Identify which cell holds the provided text, then report its [X, Y] central coordinate. 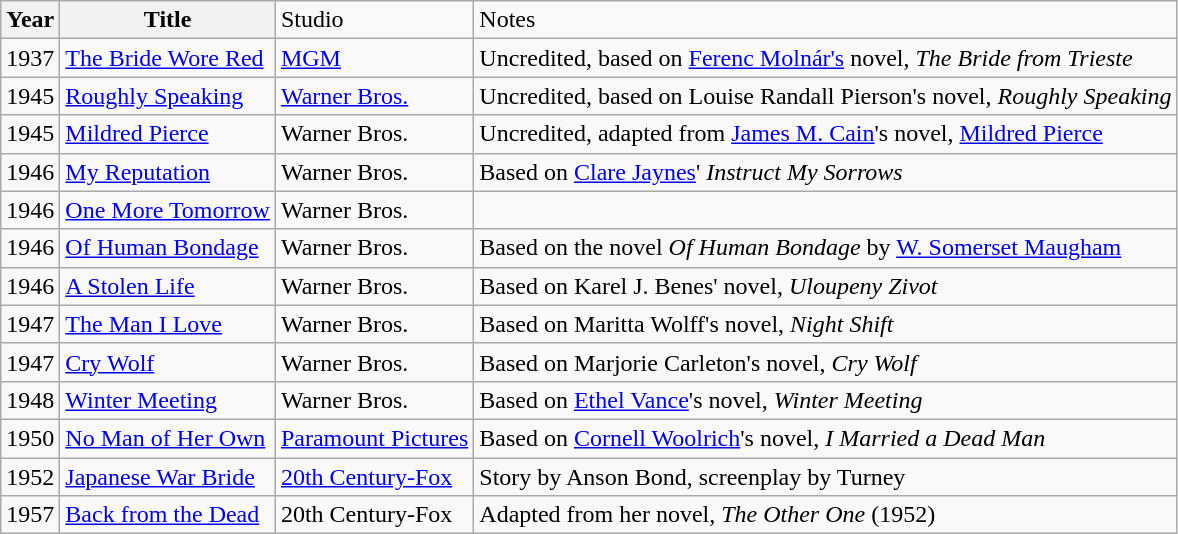
Based on Cornell Woolrich's novel, I Married a Dead Man [826, 438]
Paramount Pictures [374, 438]
One More Tomorrow [168, 210]
Based on Maritta Wolff's novel, Night Shift [826, 324]
Mildred Pierce [168, 134]
Of Human Bondage [168, 248]
1957 [30, 515]
No Man of Her Own [168, 438]
Story by Anson Bond, screenplay by Turney [826, 477]
My Reputation [168, 172]
Title [168, 20]
Adapted from her novel, The Other One (1952) [826, 515]
A Stolen Life [168, 286]
MGM [374, 58]
Uncredited, adapted from James M. Cain's novel, Mildred Pierce [826, 134]
Uncredited, based on Louise Randall Pierson's novel, Roughly Speaking [826, 96]
1948 [30, 400]
Based on Marjorie Carleton's novel, Cry Wolf [826, 362]
Notes [826, 20]
Year [30, 20]
1952 [30, 477]
The Bride Wore Red [168, 58]
Cry Wolf [168, 362]
1950 [30, 438]
Back from the Dead [168, 515]
The Man I Love [168, 324]
Based on Clare Jaynes' Instruct My Sorrows [826, 172]
Based on Ethel Vance's novel, Winter Meeting [826, 400]
Winter Meeting [168, 400]
Studio [374, 20]
Japanese War Bride [168, 477]
Based on the novel Of Human Bondage by W. Somerset Maugham [826, 248]
Uncredited, based on Ferenc Molnár's novel, The Bride from Trieste [826, 58]
Based on Karel J. Benes' novel, Uloupeny Zivot [826, 286]
Roughly Speaking [168, 96]
1937 [30, 58]
